For the text-containing cell, return its midpoint in (X, Y) coordinate format. 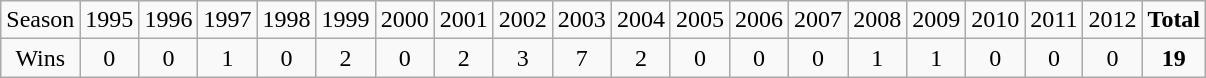
2003 (582, 20)
1999 (346, 20)
2000 (404, 20)
2012 (1112, 20)
2004 (640, 20)
7 (582, 58)
3 (522, 58)
2001 (464, 20)
Total (1174, 20)
2005 (700, 20)
1998 (286, 20)
2008 (878, 20)
1995 (110, 20)
Wins (40, 58)
2006 (758, 20)
2002 (522, 20)
2007 (818, 20)
1996 (168, 20)
2011 (1054, 20)
1997 (228, 20)
2010 (996, 20)
Season (40, 20)
2009 (936, 20)
19 (1174, 58)
